Return the (x, y) coordinate for the center point of the cell that contains the specified text.  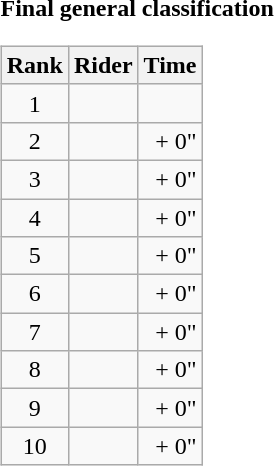
10 (34, 446)
8 (34, 370)
5 (34, 256)
1 (34, 103)
Rank (34, 65)
2 (34, 141)
Rider (103, 65)
7 (34, 332)
Time (170, 65)
3 (34, 179)
9 (34, 408)
4 (34, 217)
6 (34, 294)
